Capture the cell that displays the provided text and extract its [x, y] central coordinate. 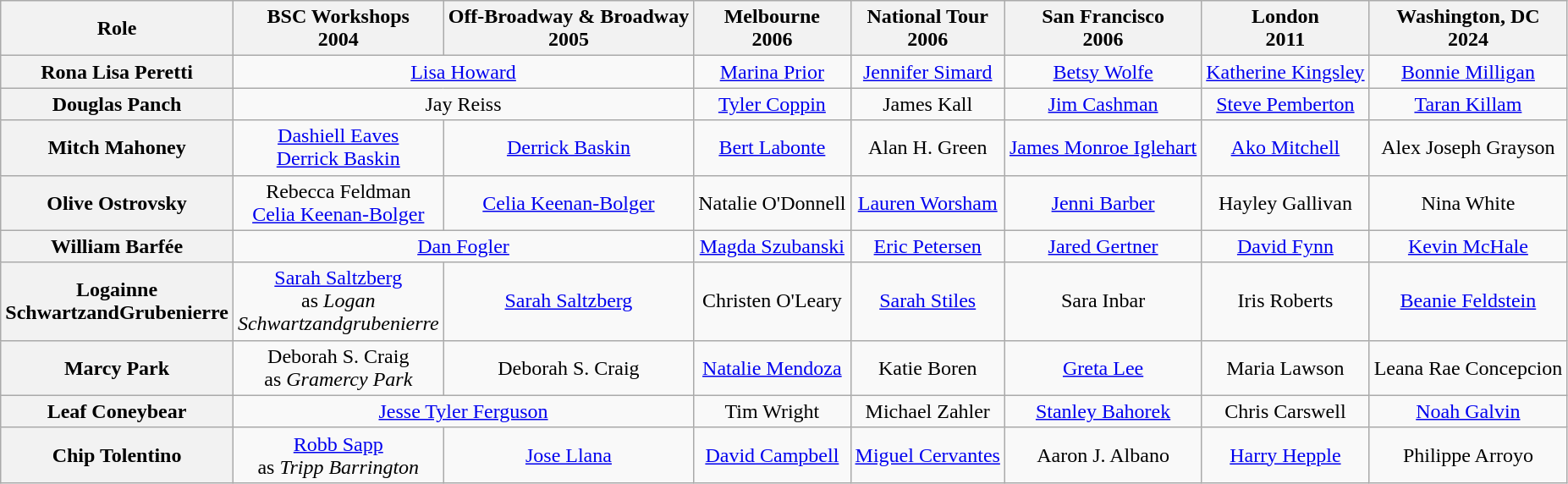
Magda Szubanski [772, 246]
Kevin McHale [1468, 246]
Off-Broadway & Broadway2005 [569, 29]
Douglas Panch [117, 104]
Sarah Stiles [927, 301]
Celia Keenan-Bolger [569, 203]
Eric Petersen [927, 246]
Bert Labonte [772, 147]
Dan Fogler [463, 246]
Derrick Baskin [569, 147]
Hayley Gallivan [1285, 203]
Jennifer Simard [927, 72]
BSC Workshops2004 [338, 29]
Washington, DC2024 [1468, 29]
Alan H. Green [927, 147]
Bonnie Milligan [1468, 72]
Jenni Barber [1103, 203]
Mitch Mahoney [117, 147]
Sara Inbar [1103, 301]
Sarah Saltzberg [569, 301]
James Monroe Iglehart [1103, 147]
Dashiell EavesDerrick Baskin [338, 147]
LogainneSchwartzandGrubenierre [117, 301]
David Campbell [772, 455]
Alex Joseph Grayson [1468, 147]
Rebecca FeldmanCelia Keenan-Bolger [338, 203]
Jose Llana [569, 455]
San Francisco2006 [1103, 29]
Leaf Coneybear [117, 411]
Jay Reiss [463, 104]
Greta Lee [1103, 367]
Christen O'Leary [772, 301]
Jared Gertner [1103, 246]
Iris Roberts [1285, 301]
Katherine Kingsley [1285, 72]
Tim Wright [772, 411]
Philippe Arroyo [1468, 455]
Sarah Saltzbergas LoganSchwartzandgrubenierre [338, 301]
Olive Ostrovsky [117, 203]
Katie Boren [927, 367]
James Kall [927, 104]
Taran Killam [1468, 104]
Lisa Howard [463, 72]
Betsy Wolfe [1103, 72]
Tyler Coppin [772, 104]
Jesse Tyler Ferguson [463, 411]
Maria Lawson [1285, 367]
Natalie Mendoza [772, 367]
Jim Cashman [1103, 104]
William Barfée [117, 246]
Robb Sappas Tripp Barrington [338, 455]
Leana Rae Concepcion [1468, 367]
Beanie Feldstein [1468, 301]
Natalie O'Donnell [772, 203]
Stanley Bahorek [1103, 411]
Ako Mitchell [1285, 147]
Steve Pemberton [1285, 104]
Lauren Worsham [927, 203]
Miguel Cervantes [927, 455]
Deborah S. Craig [569, 367]
Harry Hepple [1285, 455]
Noah Galvin [1468, 411]
Aaron J. Albano [1103, 455]
National Tour2006 [927, 29]
David Fynn [1285, 246]
Melbourne2006 [772, 29]
Nina White [1468, 203]
Marcy Park [117, 367]
London2011 [1285, 29]
Michael Zahler [927, 411]
Rona Lisa Peretti [117, 72]
Marina Prior [772, 72]
Chip Tolentino [117, 455]
Role [117, 29]
Deborah S. Craigas Gramercy Park [338, 367]
Chris Carswell [1285, 411]
